Extract the [x, y] coordinate from the center of the cell holding the provided text.  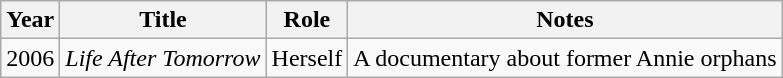
Title [163, 20]
2006 [30, 58]
Life After Tomorrow [163, 58]
Year [30, 20]
Notes [565, 20]
Role [307, 20]
A documentary about former Annie orphans [565, 58]
Herself [307, 58]
